Return (x, y) of the center of cell containing provided text 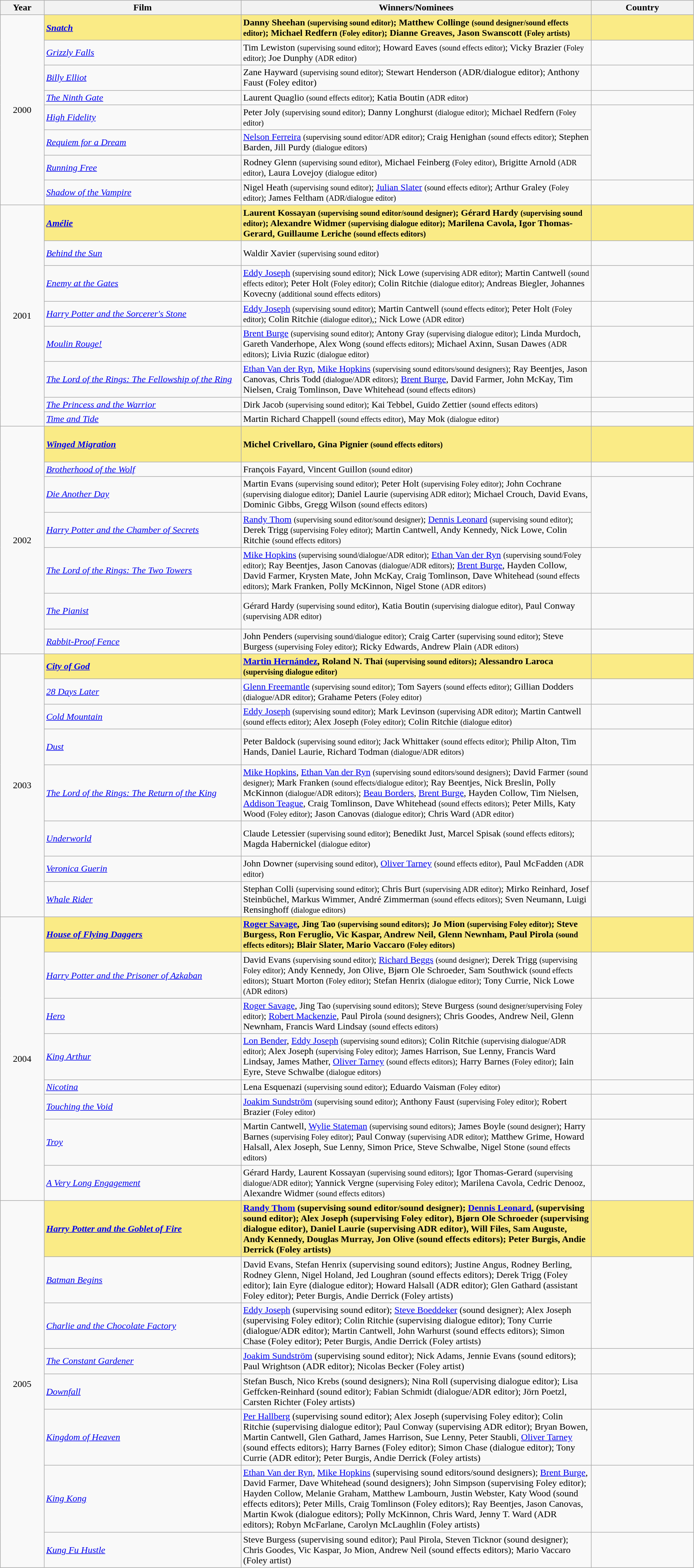
Rabbit-Proof Fence (142, 641)
Amélie (142, 223)
Shadow of the Vampire (142, 193)
Martin Hernández, Roland N. Thai (supervising sound editors); Alessandro Laroca (supervising dialogue editor) (416, 666)
The Lord of the Rings: The Two Towers (142, 570)
Tim Lewiston (supervising sound editor); Howard Eaves (sound effects editor); Vicky Brazier (Foley editor); Joe Dunphy (ADR editor) (416, 52)
2001 (22, 316)
Touching the Void (142, 1106)
Dust (142, 747)
Downfall (142, 1392)
Lena Esquenazi (supervising sound editor); Eduardo Vaisman (Foley editor) (416, 1087)
Gérard Hardy (supervising sound editor), Katia Boutin (supervising dialogue editor), Paul Conway (supervising ADR editor) (416, 611)
Time and Tide (142, 419)
2005 (22, 1384)
Country (642, 8)
Cold Mountain (142, 717)
Joakim Sundström (supervising sound editor); Nick Adams, Jennie Evans (sound editors); Paul Wrightson (ADR editor); Nicolas Becker (Foley artist) (416, 1361)
Die Another Day (142, 494)
Harry Potter and the Chamber of Secrets (142, 530)
Michel Crivellaro, Gina Pignier (sound effects editors) (416, 444)
2000 (22, 110)
Charlie and the Chocolate Factory (142, 1325)
Nelson Ferreira (supervising sound editor/ADR editor); Craig Henighan (sound effects editor); Stephen Barden, Jill Purdy (dialogue editors) (416, 143)
City of God (142, 666)
The Constant Gardener (142, 1361)
Nicotina (142, 1087)
Dirk Jacob (supervising sound editor); Kai Tebbel, Guido Zettier (sound effects editors) (416, 405)
Enemy at the Gates (142, 283)
Glenn Freemantle (supervising sound editor); Tom Sayers (sound effects editor); Gillian Dodders (dialogue/ADR editor); Grahame Peters (Foley editor) (416, 691)
King Arthur (142, 1056)
The Pianist (142, 611)
Underworld (142, 839)
Waldir Xavier (supervising sound editor) (416, 253)
Peter Joly (supervising sound editor); Danny Longhurst (dialogue editor); Michael Redfern (Foley editor) (416, 117)
Claude Letessier (supervising sound editor); Benedikt Just, Marcel Spisak (sound effects editors); Magda Habernickel (dialogue editor) (416, 839)
Martin Richard Chappell (sound effects editor), May Mok (dialogue editor) (416, 419)
François Fayard, Vincent Guillon (sound editor) (416, 469)
Grizzly Falls (142, 52)
King Kong (142, 1499)
Requiem for a Dream (142, 143)
Moulin Rouge! (142, 344)
Kingdom of Heaven (142, 1437)
John Downer (supervising sound editor), Oliver Tarney (sound effects editor), Paul McFadden (ADR editor) (416, 869)
Harry Potter and the Prisoner of Azkaban (142, 975)
Brotherhood of the Wolf (142, 469)
Billy Elliot (142, 78)
Year (22, 8)
Harry Potter and the Sorcerer's Stone (142, 314)
Zane Hayward (supervising sound editor); Stewart Henderson (ADR/dialogue editor); Anthony Faust (Foley editor) (416, 78)
Rodney Glenn (supervising sound editor), Michael Feinberg (Foley editor), Brigitte Arnold (ADR editor), Laura Lovejoy (dialogue editor) (416, 167)
Whale Rider (142, 899)
The Lord of the Rings: The Return of the King (142, 792)
Troy (142, 1142)
Winged Migration (142, 444)
Laurent Quaglio (sound effects editor); Katia Boutin (ADR editor) (416, 97)
Hero (142, 1016)
Winners/Nominees (416, 8)
The Ninth Gate (142, 97)
28 Days Later (142, 691)
The Lord of the Rings: The Fellowship of the Ring (142, 379)
Film (142, 8)
2003 (22, 785)
House of Flying Daggers (142, 935)
High Fidelity (142, 117)
2002 (22, 540)
Harry Potter and the Goblet of Fire (142, 1229)
Behind the Sun (142, 253)
Batman Begins (142, 1280)
Kung Fu Hustle (142, 1550)
Snatch (142, 28)
Nigel Heath (supervising sound editor); Julian Slater (sound effects editor); Arthur Graley (Foley editor); James Feltham (ADR/dialogue editor) (416, 193)
Joakim Sundström (supervising sound editor); Anthony Faust (supervising Foley editor); Robert Brazier (Foley editor) (416, 1106)
Veronica Guerin (142, 869)
The Princess and the Warrior (142, 405)
2004 (22, 1059)
Running Free (142, 167)
A Very Long Engagement (142, 1183)
